Extract the (X, Y) coordinate from the center of the cell holding the provided text.  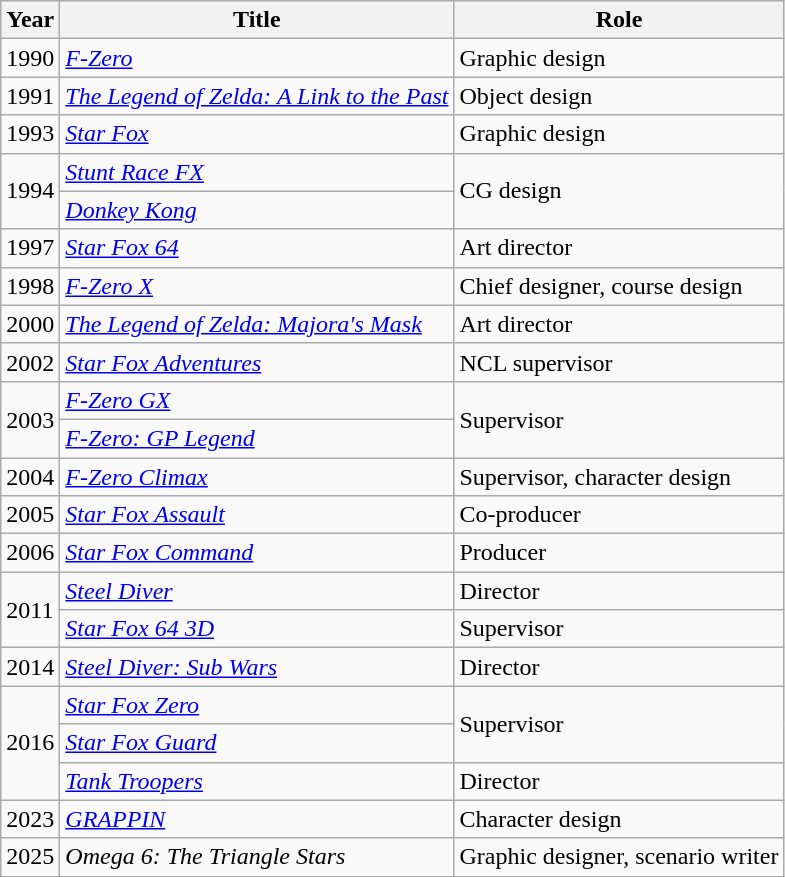
Graphic designer, scenario writer (619, 857)
2005 (30, 515)
2006 (30, 553)
Role (619, 20)
2025 (30, 857)
Title (257, 20)
2003 (30, 419)
Year (30, 20)
Omega 6: The Triangle Stars (257, 857)
Star Fox 64 (257, 248)
Co-producer (619, 515)
Star Fox Guard (257, 743)
F-Zero X (257, 286)
Object design (619, 96)
2000 (30, 324)
2002 (30, 362)
1998 (30, 286)
NCL supervisor (619, 362)
2004 (30, 477)
Star Fox Command (257, 553)
F-Zero GX (257, 400)
The Legend of Zelda: Majora's Mask (257, 324)
2016 (30, 743)
1994 (30, 191)
2023 (30, 819)
Chief designer, course design (619, 286)
Star Fox Assault (257, 515)
Steel Diver (257, 591)
GRAPPIN (257, 819)
1993 (30, 134)
Stunt Race FX (257, 172)
Star Fox 64 3D (257, 629)
Steel Diver: Sub Wars (257, 667)
Star Fox Zero (257, 705)
F-Zero Climax (257, 477)
Donkey Kong (257, 210)
F-Zero (257, 58)
CG design (619, 191)
1990 (30, 58)
Star Fox (257, 134)
Star Fox Adventures (257, 362)
Character design (619, 819)
1991 (30, 96)
F-Zero: GP Legend (257, 438)
The Legend of Zelda: A Link to the Past (257, 96)
2011 (30, 610)
Tank Troopers (257, 781)
Supervisor, character design (619, 477)
Producer (619, 553)
1997 (30, 248)
2014 (30, 667)
